For the text-containing cell, return its midpoint in (x, y) coordinate format. 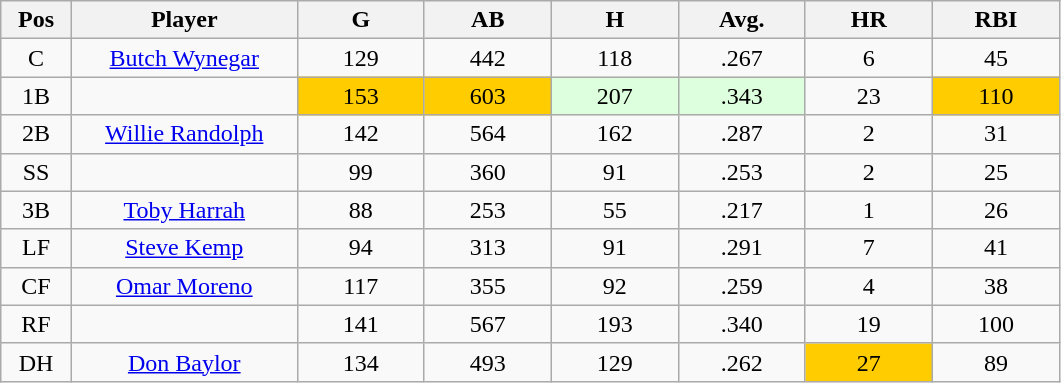
.291 (742, 248)
Pos (36, 20)
Player (184, 20)
6 (868, 58)
HR (868, 20)
SS (36, 172)
.262 (742, 362)
603 (488, 96)
360 (488, 172)
88 (360, 210)
118 (614, 58)
31 (996, 134)
89 (996, 362)
253 (488, 210)
193 (614, 324)
153 (360, 96)
134 (360, 362)
19 (868, 324)
493 (488, 362)
Omar Moreno (184, 286)
.217 (742, 210)
207 (614, 96)
Avg. (742, 20)
.259 (742, 286)
313 (488, 248)
355 (488, 286)
99 (360, 172)
.340 (742, 324)
4 (868, 286)
7 (868, 248)
1 (868, 210)
100 (996, 324)
.253 (742, 172)
Butch Wynegar (184, 58)
Don Baylor (184, 362)
RBI (996, 20)
.287 (742, 134)
55 (614, 210)
C (36, 58)
45 (996, 58)
3B (36, 210)
38 (996, 286)
AB (488, 20)
27 (868, 362)
2B (36, 134)
Toby Harrah (184, 210)
1B (36, 96)
141 (360, 324)
117 (360, 286)
CF (36, 286)
Steve Kemp (184, 248)
23 (868, 96)
26 (996, 210)
DH (36, 362)
94 (360, 248)
.343 (742, 96)
564 (488, 134)
Willie Randolph (184, 134)
110 (996, 96)
RF (36, 324)
442 (488, 58)
H (614, 20)
LF (36, 248)
41 (996, 248)
.267 (742, 58)
142 (360, 134)
G (360, 20)
92 (614, 286)
162 (614, 134)
25 (996, 172)
567 (488, 324)
